Locate the cell with the specified text and output its (x, y) center coordinate. 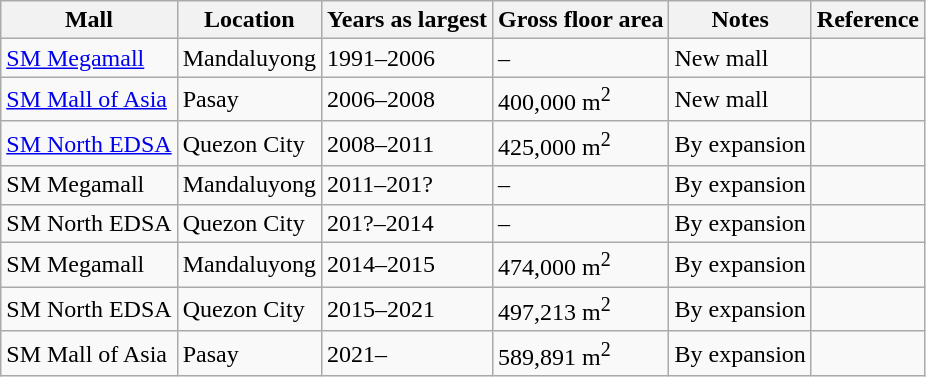
2015–2021 (408, 310)
Reference (868, 20)
589,891 m2 (581, 354)
2021– (408, 354)
2006–2008 (408, 100)
1991–2006 (408, 58)
Mall (89, 20)
2011–201? (408, 185)
400,000 m2 (581, 100)
Location (249, 20)
Years as largest (408, 20)
2008–2011 (408, 144)
2014–2015 (408, 264)
201?–2014 (408, 223)
474,000 m2 (581, 264)
425,000 m2 (581, 144)
Gross floor area (581, 20)
Notes (740, 20)
497,213 m2 (581, 310)
